Output the (x, y) coordinate of the center of the cell containing the given text.  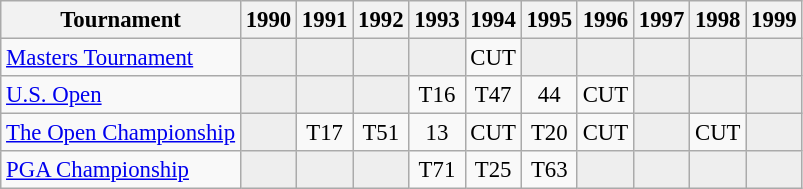
1999 (774, 20)
T20 (549, 133)
1993 (437, 20)
1995 (549, 20)
1997 (661, 20)
Masters Tournament (121, 58)
13 (437, 133)
T47 (493, 95)
1991 (325, 20)
1990 (268, 20)
1998 (718, 20)
1994 (493, 20)
T17 (325, 133)
U.S. Open (121, 95)
Tournament (121, 20)
44 (549, 95)
1996 (605, 20)
The Open Championship (121, 133)
PGA Championship (121, 170)
T25 (493, 170)
T51 (381, 133)
1992 (381, 20)
T63 (549, 170)
T16 (437, 95)
T71 (437, 170)
